Extract the [x, y] coordinate from the center of the cell holding the provided text.  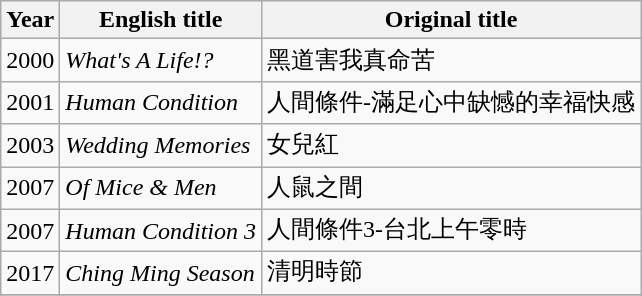
人鼠之間 [452, 188]
女兒紅 [452, 146]
Original title [452, 20]
2003 [30, 146]
人間條件3-台北上午零時 [452, 230]
2017 [30, 274]
黑道害我真命苦 [452, 60]
Human Condition 3 [161, 230]
Wedding Memories [161, 146]
Of Mice & Men [161, 188]
2001 [30, 102]
Year [30, 20]
清明時節 [452, 274]
What's A Life!? [161, 60]
Human Condition [161, 102]
Ching Ming Season [161, 274]
人間條件-滿足心中缺憾的幸福快感 [452, 102]
2000 [30, 60]
English title [161, 20]
